Extract the (x, y) coordinate from the center of the cell holding the provided text.  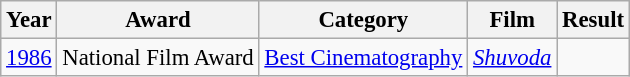
Award (158, 20)
Best Cinematography (364, 58)
1986 (29, 58)
Result (594, 20)
Year (29, 20)
Film (512, 20)
Shuvoda (512, 58)
Category (364, 20)
National Film Award (158, 58)
